Capture the cell that displays the provided text and extract its (X, Y) central coordinate. 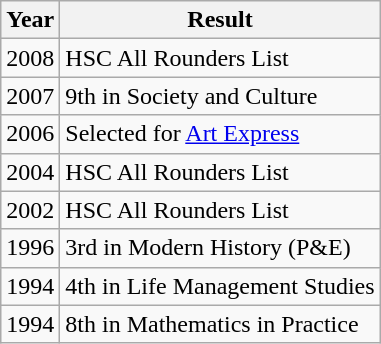
3rd in Modern History (P&E) (220, 248)
2002 (30, 210)
2004 (30, 172)
1996 (30, 248)
Year (30, 20)
2007 (30, 96)
2006 (30, 134)
4th in Life Management Studies (220, 286)
Selected for Art Express (220, 134)
8th in Mathematics in Practice (220, 324)
Result (220, 20)
2008 (30, 58)
9th in Society and Culture (220, 96)
